Pinpoint the cell where the given text exists, returning its [x, y] midpoint coordinate. 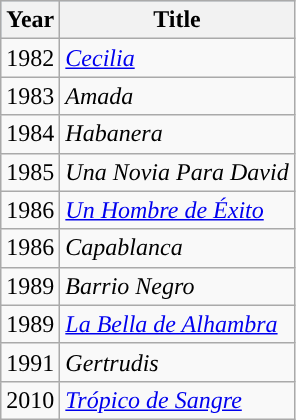
Title [177, 20]
La Bella de Alhambra [177, 324]
Amada [177, 96]
Capablanca [177, 248]
2010 [30, 400]
Un Hombre de Éxito [177, 210]
1985 [30, 172]
Trópico de Sangre [177, 400]
Cecilia [177, 58]
1991 [30, 362]
Habanera [177, 134]
Year [30, 20]
Una Novia Para David [177, 172]
1983 [30, 96]
1982 [30, 58]
1984 [30, 134]
Gertrudis [177, 362]
Barrio Negro [177, 286]
